From the cell containing the given text, extract its center point as (X, Y) coordinate. 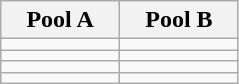
Pool A (60, 20)
Pool B (180, 20)
